Extract the [X, Y] coordinate from the center of the cell holding the provided text.  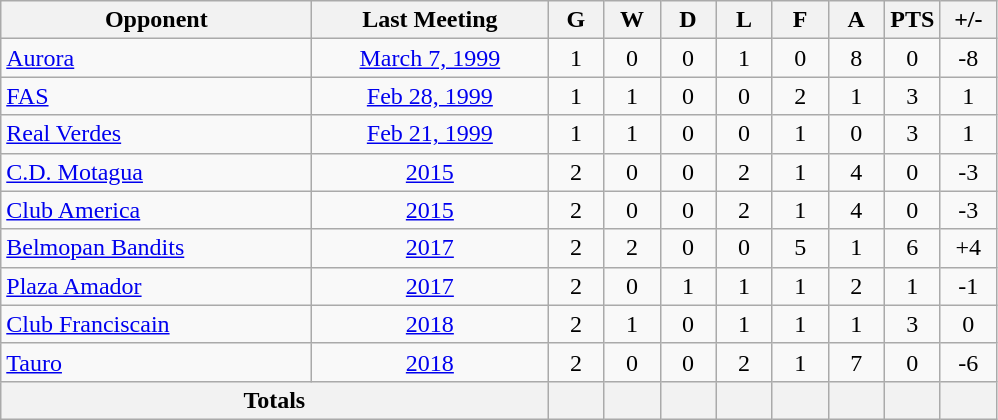
5 [800, 248]
Feb 28, 1999 [430, 96]
Belmopan Bandits [156, 248]
March 7, 1999 [430, 58]
-1 [968, 286]
PTS [912, 20]
8 [856, 58]
Last Meeting [430, 20]
G [576, 20]
Aurora [156, 58]
-6 [968, 362]
D [688, 20]
F [800, 20]
Club America [156, 210]
FAS [156, 96]
7 [856, 362]
+4 [968, 248]
Real Verdes [156, 134]
W [632, 20]
-8 [968, 58]
C.D. Motagua [156, 172]
Feb 21, 1999 [430, 134]
Tauro [156, 362]
Plaza Amador [156, 286]
A [856, 20]
L [744, 20]
+/- [968, 20]
Totals [274, 400]
Opponent [156, 20]
6 [912, 248]
Club Franciscain [156, 324]
